For the text-containing cell, return its midpoint in [x, y] coordinate format. 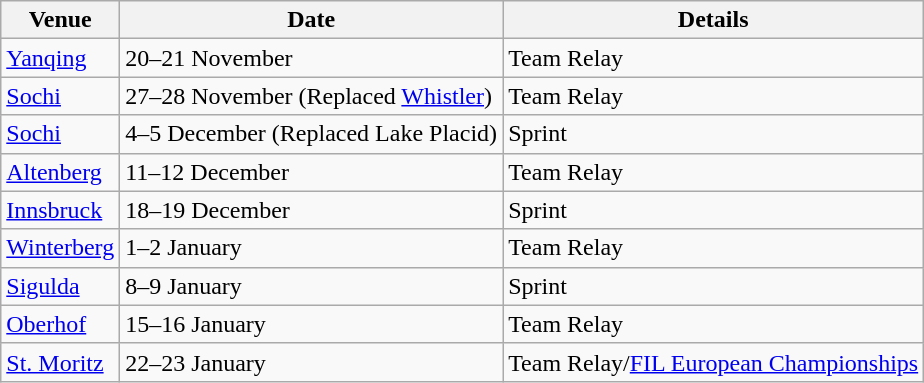
1–2 January [312, 248]
22–23 January [312, 362]
18–19 December [312, 210]
Team Relay/FIL European Championships [714, 362]
Venue [60, 20]
Altenberg [60, 172]
Details [714, 20]
Date [312, 20]
8–9 January [312, 286]
27–28 November (Replaced Whistler) [312, 96]
15–16 January [312, 324]
Winterberg [60, 248]
Innsbruck [60, 210]
Sigulda [60, 286]
20–21 November [312, 58]
Yanqing [60, 58]
St. Moritz [60, 362]
4–5 December (Replaced Lake Placid) [312, 134]
11–12 December [312, 172]
Oberhof [60, 324]
